Extract the [X, Y] coordinate from the center of the cell holding the provided text.  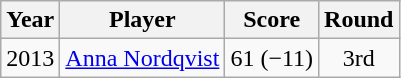
61 (−11) [272, 58]
Player [142, 20]
3rd [359, 58]
Score [272, 20]
2013 [30, 58]
Anna Nordqvist [142, 58]
Year [30, 20]
Round [359, 20]
